Return the [x, y] coordinate for the center point of the cell that contains the specified text.  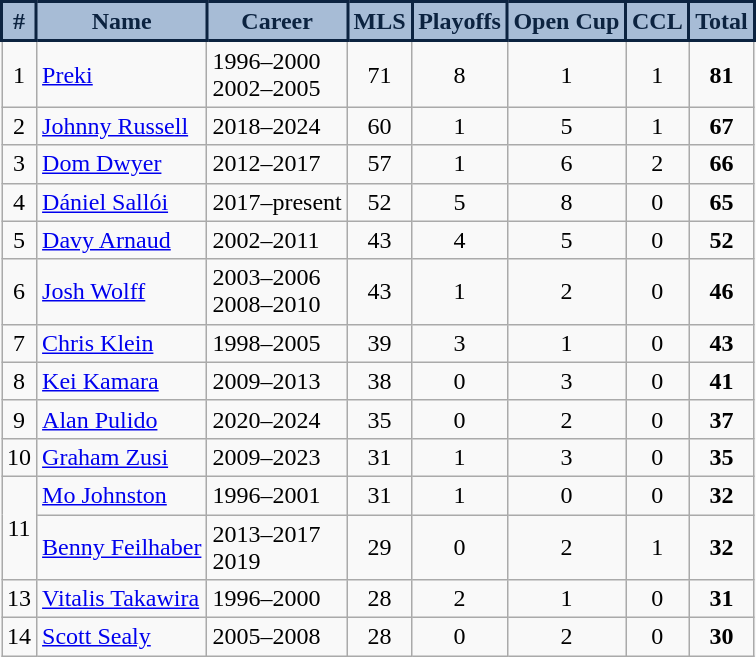
11 [20, 528]
9 [20, 419]
Scott Sealy [122, 637]
60 [380, 126]
57 [380, 164]
67 [722, 126]
2005–2008 [277, 637]
Alan Pulido [122, 419]
2017–present [277, 202]
Johnny Russell [122, 126]
Davy Arnaud [122, 240]
2020–2024 [277, 419]
Dániel Sallói [122, 202]
2009–2023 [277, 457]
Total [722, 22]
81 [722, 74]
Vitalis Takawira [122, 599]
Name [122, 22]
1996–2000 [277, 599]
29 [380, 546]
10 [20, 457]
1998–2005 [277, 343]
Benny Feilhaber [122, 546]
2018–2024 [277, 126]
CCL [658, 22]
1996–2001 [277, 495]
30 [722, 637]
14 [20, 637]
2012–2017 [277, 164]
Playoffs [460, 22]
Kei Kamara [122, 381]
# [20, 22]
37 [722, 419]
Mo Johnston [122, 495]
39 [380, 343]
Graham Zusi [122, 457]
2002–2011 [277, 240]
Preki [122, 74]
MLS [380, 22]
Dom Dwyer [122, 164]
Open Cup [566, 22]
1996–20002002–2005 [277, 74]
71 [380, 74]
38 [380, 381]
66 [722, 164]
2003–20062008–2010 [277, 292]
2009–2013 [277, 381]
13 [20, 599]
Chris Klein [122, 343]
7 [20, 343]
65 [722, 202]
46 [722, 292]
2013–20172019 [277, 546]
41 [722, 381]
Career [277, 22]
Josh Wolff [122, 292]
